Scan for the cell matching the given text and deliver its (x, y) coordinate at center. 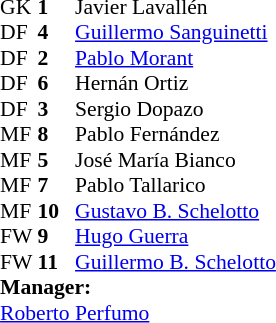
Guillermo B. Schelotto (176, 262)
2 (57, 58)
Pablo Tallarico (176, 185)
3 (57, 109)
José María Bianco (176, 160)
9 (57, 237)
Gustavo B. Schelotto (176, 211)
Pablo Morant (176, 58)
Hugo Guerra (176, 237)
Hernán Ortiz (176, 83)
7 (57, 185)
4 (57, 33)
Guillermo Sanguinetti (176, 33)
Manager: (138, 287)
6 (57, 83)
11 (57, 262)
5 (57, 160)
Sergio Dopazo (176, 109)
8 (57, 135)
10 (57, 211)
Pablo Fernández (176, 135)
